Determine the (x, y) coordinate at the center of the cell enclosing the given text.  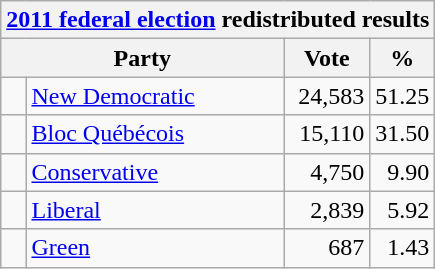
Bloc Québécois (155, 134)
Green (155, 248)
31.50 (402, 134)
15,110 (327, 134)
2,839 (327, 210)
24,583 (327, 96)
Vote (327, 58)
51.25 (402, 96)
5.92 (402, 210)
New Democratic (155, 96)
Liberal (155, 210)
1.43 (402, 248)
Party (142, 58)
2011 federal election redistributed results (218, 20)
4,750 (327, 172)
9.90 (402, 172)
687 (327, 248)
Conservative (155, 172)
% (402, 58)
